Pinpoint the cell where the given text exists, returning its (x, y) midpoint coordinate. 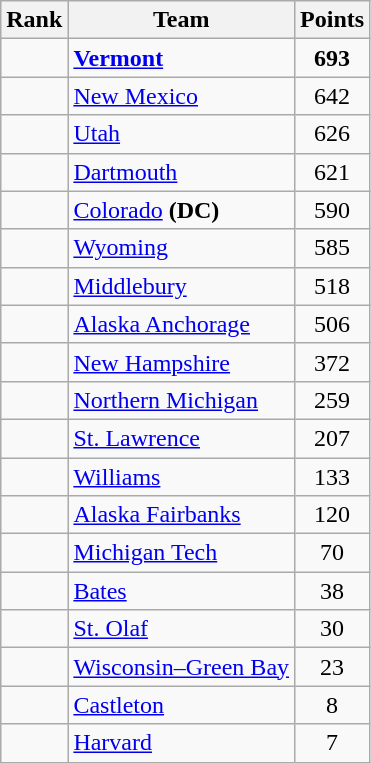
590 (332, 210)
Castleton (182, 705)
Dartmouth (182, 172)
Alaska Anchorage (182, 324)
621 (332, 172)
133 (332, 477)
St. Olaf (182, 629)
120 (332, 515)
Michigan Tech (182, 553)
23 (332, 667)
259 (332, 400)
207 (332, 438)
30 (332, 629)
8 (332, 705)
518 (332, 286)
693 (332, 58)
Williams (182, 477)
642 (332, 96)
Points (332, 20)
585 (332, 248)
Wyoming (182, 248)
626 (332, 134)
Rank (34, 20)
Vermont (182, 58)
372 (332, 362)
Utah (182, 134)
38 (332, 591)
Colorado (DC) (182, 210)
7 (332, 743)
70 (332, 553)
Alaska Fairbanks (182, 515)
Bates (182, 591)
Team (182, 20)
Middlebury (182, 286)
Wisconsin–Green Bay (182, 667)
New Mexico (182, 96)
506 (332, 324)
New Hampshire (182, 362)
St. Lawrence (182, 438)
Harvard (182, 743)
Northern Michigan (182, 400)
